Scan for the cell matching the given text and deliver its [x, y] coordinate at center. 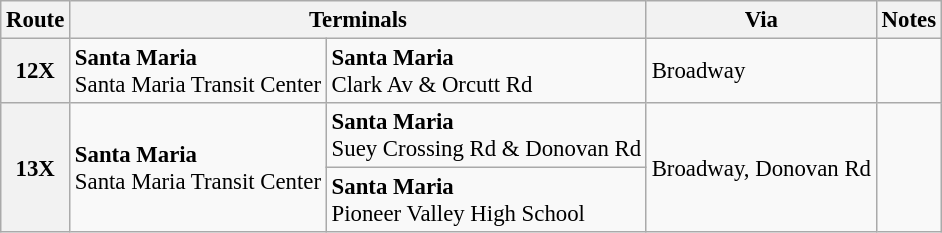
Broadway, Donovan Rd [761, 168]
Route [36, 20]
Santa MariaSuey Crossing Rd & Donovan Rd [486, 136]
Via [761, 20]
Notes [908, 20]
Terminals [358, 20]
13X [36, 168]
Santa MariaPioneer Valley High School [486, 200]
Santa MariaClark Av & Orcutt Rd [486, 72]
Broadway [761, 72]
12X [36, 72]
